Capture the cell that displays the provided text and extract its (X, Y) central coordinate. 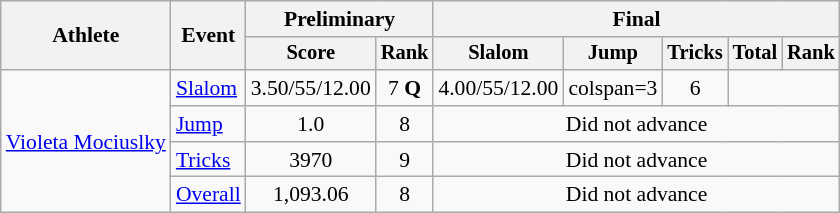
Total (756, 54)
7 Q (405, 88)
9 (405, 160)
3970 (311, 160)
Event (208, 36)
colspan=3 (612, 88)
1.0 (311, 124)
Preliminary (340, 19)
3.50/55/12.00 (311, 88)
Score (311, 54)
Violeta Mociuslky (86, 141)
1,093.06 (311, 195)
Overall (208, 195)
6 (694, 88)
Athlete (86, 36)
4.00/55/12.00 (498, 88)
Final (636, 19)
